Extract the (x, y) coordinate from the center of the cell holding the provided text.  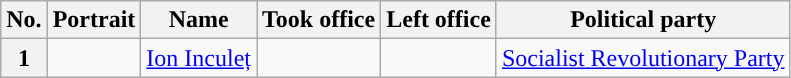
Took office (319, 20)
Socialist Revolutionary Party (643, 58)
Name (199, 20)
Ion Inculeț (199, 58)
Portrait (94, 20)
1 (24, 58)
No. (24, 20)
Political party (643, 20)
Left office (439, 20)
